Return the [x, y] coordinate for the center point of the cell that contains the specified text.  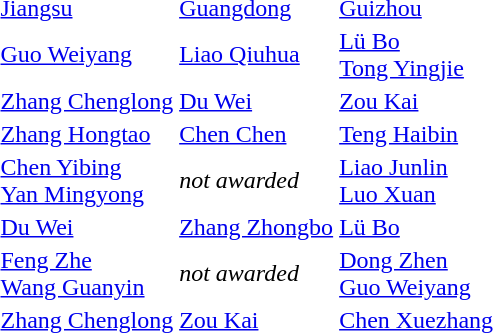
Du Wei [256, 101]
Liao Qiuhua [256, 54]
Chen Chen [256, 134]
Zhang Zhongbo [256, 227]
